Search for the cell housing the specified text and yield its (x, y) center coordinate. 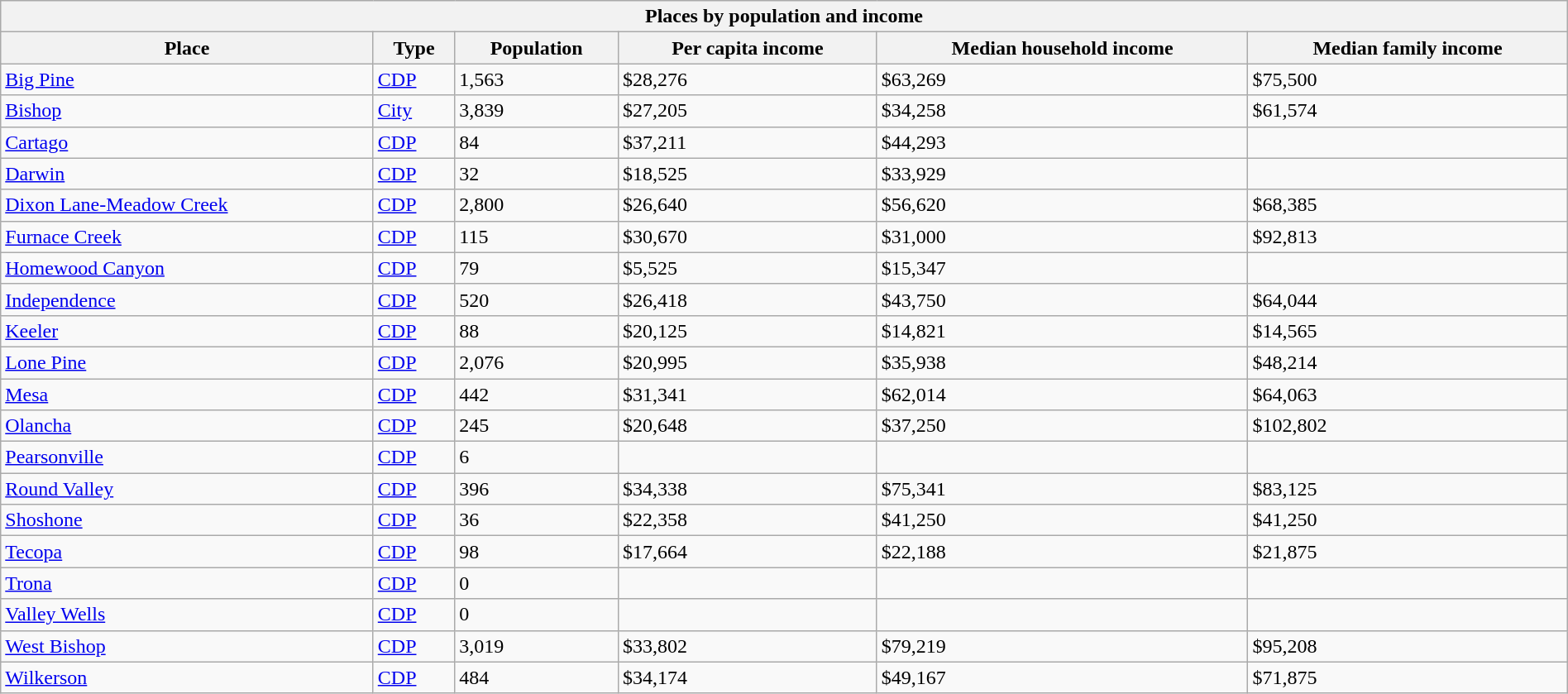
Median family income (1408, 48)
$22,188 (1062, 552)
Tecopa (187, 552)
$71,875 (1408, 677)
Per capita income (748, 48)
Homewood Canyon (187, 268)
$63,269 (1062, 79)
$83,125 (1408, 489)
245 (537, 426)
Valley Wells (187, 615)
$64,044 (1408, 299)
$61,574 (1408, 111)
396 (537, 489)
$62,014 (1062, 395)
Population (537, 48)
6 (537, 457)
Bishop (187, 111)
$75,500 (1408, 79)
West Bishop (187, 646)
Trona (187, 583)
$20,648 (748, 426)
$30,670 (748, 237)
$26,640 (748, 205)
$64,063 (1408, 395)
$22,358 (748, 520)
Type (414, 48)
$56,620 (1062, 205)
$49,167 (1062, 677)
2,800 (537, 205)
$28,276 (748, 79)
$34,338 (748, 489)
$33,929 (1062, 174)
Big Pine (187, 79)
$48,214 (1408, 362)
$5,525 (748, 268)
$102,802 (1408, 426)
City (414, 111)
$26,418 (748, 299)
Olancha (187, 426)
Median household income (1062, 48)
$27,205 (748, 111)
Mesa (187, 395)
$34,258 (1062, 111)
Pearsonville (187, 457)
Lone Pine (187, 362)
3,019 (537, 646)
$33,802 (748, 646)
$37,211 (748, 142)
79 (537, 268)
442 (537, 395)
Places by population and income (784, 17)
Keeler (187, 331)
Shoshone (187, 520)
1,563 (537, 79)
Cartago (187, 142)
484 (537, 677)
36 (537, 520)
$44,293 (1062, 142)
$31,000 (1062, 237)
32 (537, 174)
3,839 (537, 111)
$15,347 (1062, 268)
$31,341 (748, 395)
88 (537, 331)
$68,385 (1408, 205)
115 (537, 237)
Wilkerson (187, 677)
Place (187, 48)
$37,250 (1062, 426)
$43,750 (1062, 299)
$20,125 (748, 331)
520 (537, 299)
$21,875 (1408, 552)
Darwin (187, 174)
Furnace Creek (187, 237)
2,076 (537, 362)
84 (537, 142)
98 (537, 552)
$34,174 (748, 677)
Round Valley (187, 489)
$92,813 (1408, 237)
$14,565 (1408, 331)
$35,938 (1062, 362)
$17,664 (748, 552)
$95,208 (1408, 646)
$18,525 (748, 174)
$20,995 (748, 362)
Independence (187, 299)
Dixon Lane-Meadow Creek (187, 205)
$75,341 (1062, 489)
$14,821 (1062, 331)
$79,219 (1062, 646)
